Pinpoint the cell where the given text exists, returning its (x, y) midpoint coordinate. 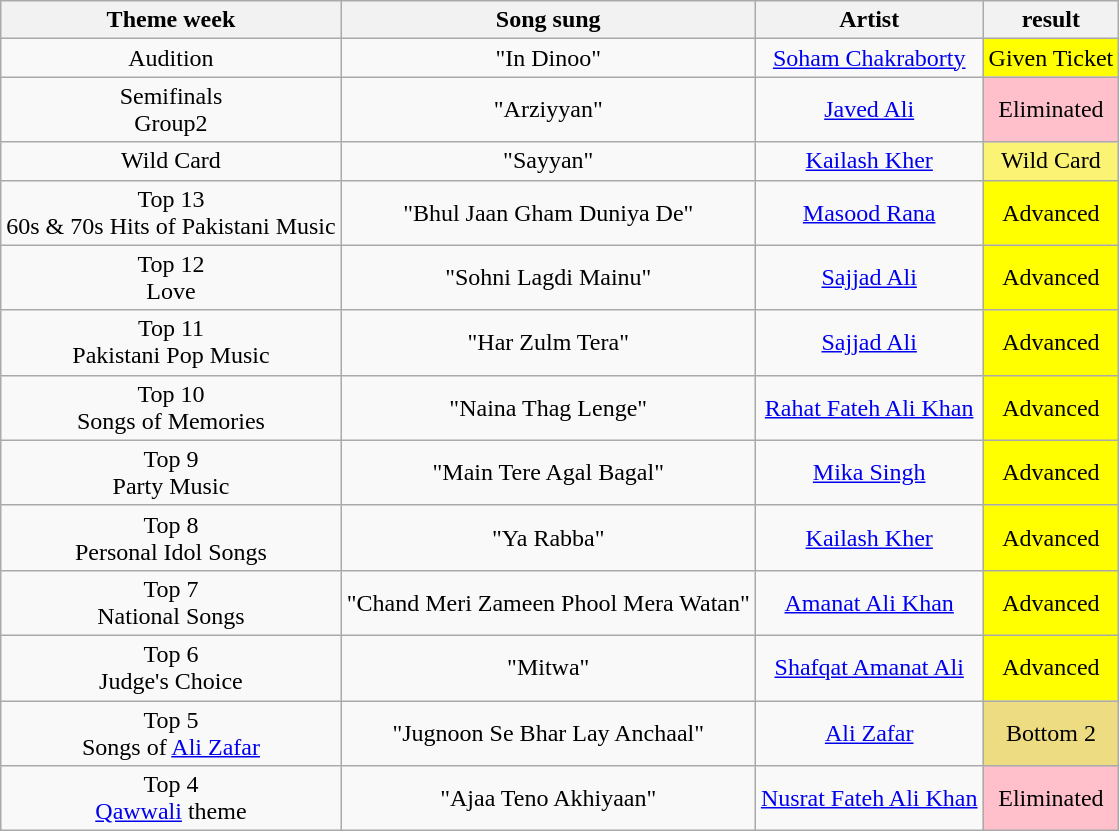
Rahat Fateh Ali Khan (869, 408)
Top 8 Personal Idol Songs (171, 538)
Mika Singh (869, 472)
"In Dinoo" (548, 58)
"Har Zulm Tera" (548, 342)
"Arziyyan" (548, 110)
Shafqat Amanat Ali (869, 668)
Top 10Songs of Memories (171, 408)
"Mitwa" (548, 668)
"Main Tere Agal Bagal" (548, 472)
Top 5 Songs of Ali Zafar (171, 732)
"Sohni Lagdi Mainu" (548, 278)
result (1051, 20)
Theme week (171, 20)
Given Ticket (1051, 58)
Top 7 National Songs (171, 602)
Amanat Ali Khan (869, 602)
Bottom 2 (1051, 732)
Top 4 Qawwali theme (171, 798)
Top 1360s & 70s Hits of Pakistani Music (171, 212)
Artist (869, 20)
"Sayyan" (548, 161)
"Chand Meri Zameen Phool Mera Watan" (548, 602)
"Jugnoon Se Bhar Lay Anchaal" (548, 732)
"Ya Rabba" (548, 538)
Top 11Pakistani Pop Music (171, 342)
"Naina Thag Lenge" (548, 408)
Nusrat Fateh Ali Khan (869, 798)
SemifinalsGroup2 (171, 110)
Masood Rana (869, 212)
"Ajaa Teno Akhiyaan" (548, 798)
Soham Chakraborty (869, 58)
"Bhul Jaan Gham Duniya De" (548, 212)
Top 9Party Music (171, 472)
Audition (171, 58)
Song sung (548, 20)
Javed Ali (869, 110)
Top 12 Love (171, 278)
Ali Zafar (869, 732)
Top 6Judge's Choice (171, 668)
